Return [X, Y] of the center of cell containing provided text 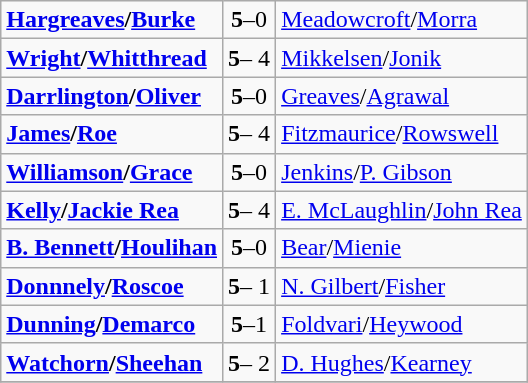
5– 2 [250, 362]
Kelly/Jackie Rea [112, 210]
Mikkelsen/Jonik [402, 58]
Greaves/Agrawal [402, 96]
Bear/Mienie [402, 248]
James/Roe [112, 134]
Donnnely/Roscoe [112, 286]
Dunning/Demarco [112, 324]
Williamson/Grace [112, 172]
Jenkins/P. Gibson [402, 172]
Meadowcroft/Morra [402, 20]
5– 1 [250, 286]
5–1 [250, 324]
B. Bennett/Houlihan [112, 248]
Wright/Whitthread [112, 58]
Hargreaves/Burke [112, 20]
E. McLaughlin/John Rea [402, 210]
Fitzmaurice/Rowswell [402, 134]
Watchorn/Sheehan [112, 362]
D. Hughes/Kearney [402, 362]
Darrlington/Oliver [112, 96]
Foldvari/Heywood [402, 324]
N. Gilbert/Fisher [402, 286]
